Scan for the cell matching the given text and deliver its [X, Y] coordinate at center. 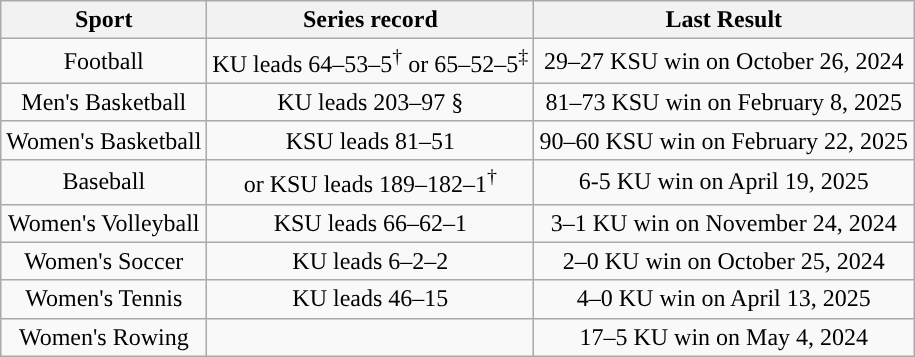
29–27 KSU win on October 26, 2024 [724, 62]
Men's Basketball [104, 102]
KU leads 46–15 [370, 299]
Women's Volleyball [104, 223]
Women's Tennis [104, 299]
KSU leads 66–62–1 [370, 223]
Women's Basketball [104, 140]
2–0 KU win on October 25, 2024 [724, 261]
90–60 KSU win on February 22, 2025 [724, 140]
KU leads 6–2–2 [370, 261]
Series record [370, 20]
or KSU leads 189–182–1† [370, 182]
4–0 KU win on April 13, 2025 [724, 299]
6-5 KU win on April 19, 2025 [724, 182]
Sport [104, 20]
Last Result [724, 20]
KU leads 64–53–5† or 65–52–5‡ [370, 62]
17–5 KU win on May 4, 2024 [724, 337]
Women's Rowing [104, 337]
Women's Soccer [104, 261]
KU leads 203–97 § [370, 102]
KSU leads 81–51 [370, 140]
Football [104, 62]
3–1 KU win on November 24, 2024 [724, 223]
Baseball [104, 182]
81–73 KSU win on February 8, 2025 [724, 102]
